From the cell containing the given text, extract its center point as [X, Y] coordinate. 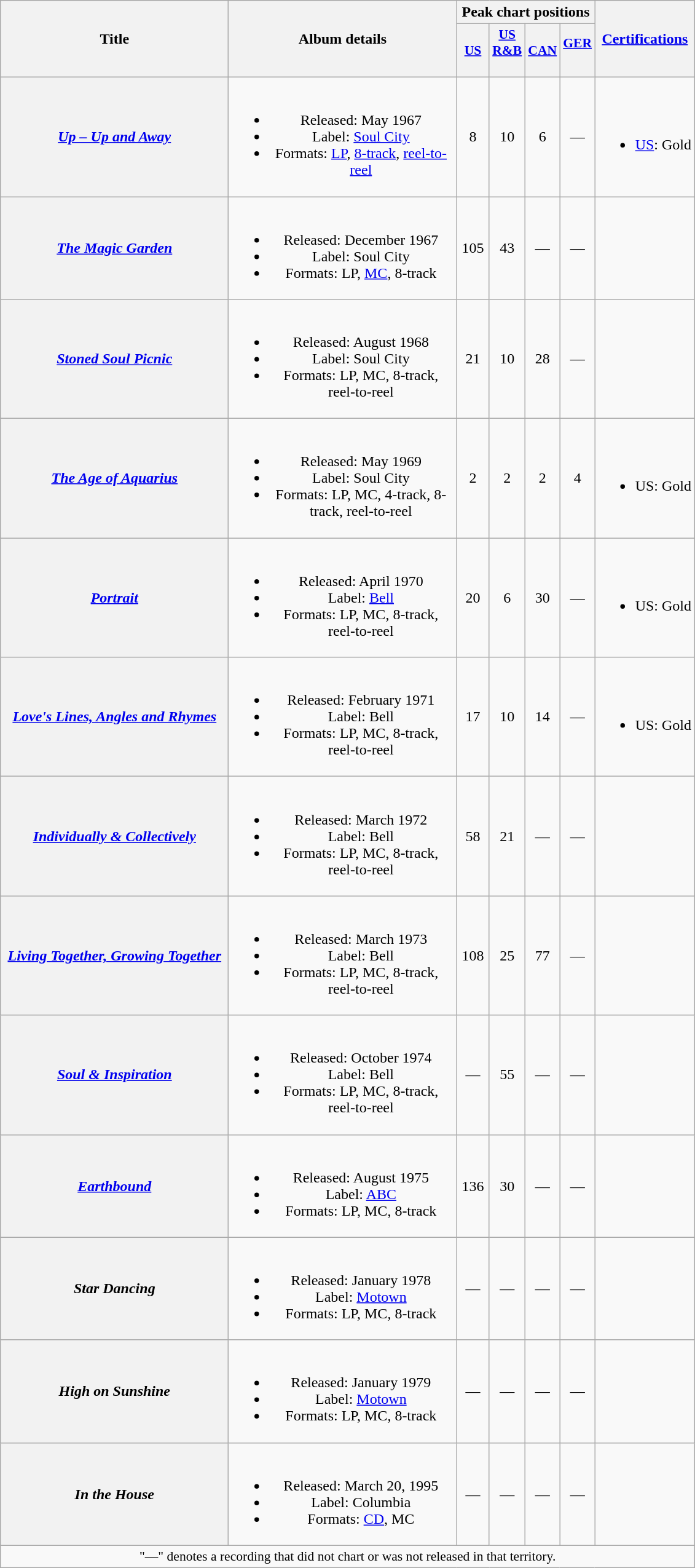
Released: March 1973Label: BellFormats: LP, MC, 8-track, reel-to-reel [343, 956]
136 [473, 1186]
Title [114, 39]
105 [473, 248]
Released: February 1971Label: BellFormats: LP, MC, 8-track, reel-to-reel [343, 717]
Star Dancing [114, 1289]
Released: October 1974Label: BellFormats: LP, MC, 8-track, reel-to-reel [343, 1075]
77 [542, 956]
Living Together, Growing Together [114, 956]
Album details [343, 39]
Up – Up and Away [114, 137]
The Magic Garden [114, 248]
The Age of Aquarius [114, 478]
US [473, 50]
Released: March 1972Label: BellFormats: LP, MC, 8-track, reel-to-reel [343, 836]
Soul & Inspiration [114, 1075]
Released: January 1978Label: MotownFormats: LP, MC, 8-track [343, 1289]
Released: August 1975Label: ABCFormats: LP, MC, 8-track [343, 1186]
20 [473, 598]
Released: May 1967Label: Soul CityFormats: LP, 8-track, reel-to-reel [343, 137]
Stoned Soul Picnic [114, 359]
14 [542, 717]
Certifications [645, 39]
Love's Lines, Angles and Rhymes [114, 717]
17 [473, 717]
Portrait [114, 598]
28 [542, 359]
Released: March 20, 1995Label: ColumbiaFormats: CD, MC [343, 1494]
Peak chart positions [526, 12]
Individually & Collectively [114, 836]
58 [473, 836]
43 [507, 248]
Released: August 1968Label: Soul CityFormats: LP, MC, 8-track, reel-to-reel [343, 359]
Released: December 1967Label: Soul CityFormats: LP, MC, 8-track [343, 248]
Released: May 1969Label: Soul CityFormats: LP, MC, 4-track, 8-track, reel-to-reel [343, 478]
4 [578, 478]
In the House [114, 1494]
Released: April 1970Label: BellFormats: LP, MC, 8-track, reel-to-reel [343, 598]
Released: January 1979Label: MotownFormats: LP, MC, 8-track [343, 1391]
8 [473, 137]
108 [473, 956]
"—" denotes a recording that did not chart or was not released in that territory. [348, 1556]
Earthbound [114, 1186]
55 [507, 1075]
US R&B [507, 50]
CAN [542, 50]
GER [578, 50]
25 [507, 956]
High on Sunshine [114, 1391]
